Find where the given text appears and provide that cell's center as [X, Y] coordinate. 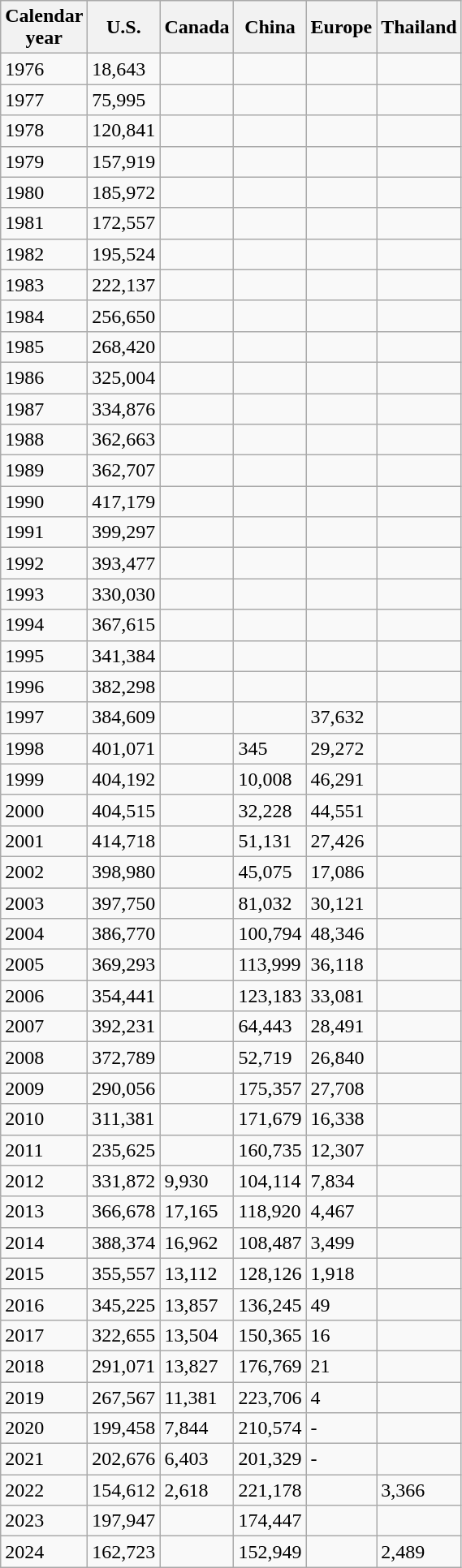
16 [341, 1335]
201,329 [270, 1459]
176,769 [270, 1366]
81,032 [270, 903]
2004 [44, 934]
4,467 [341, 1212]
1979 [44, 162]
366,678 [123, 1212]
27,708 [341, 1088]
325,004 [123, 377]
157,919 [123, 162]
414,718 [123, 841]
51,131 [270, 841]
16,962 [196, 1243]
3,366 [419, 1490]
404,515 [123, 810]
28,491 [341, 1027]
334,876 [123, 408]
2017 [44, 1335]
1976 [44, 69]
2023 [44, 1521]
384,609 [123, 717]
2020 [44, 1428]
210,574 [270, 1428]
104,114 [270, 1181]
21 [341, 1366]
398,980 [123, 872]
136,245 [270, 1304]
1983 [44, 285]
U.S. [123, 28]
367,615 [123, 625]
2011 [44, 1150]
1982 [44, 254]
2022 [44, 1490]
392,231 [123, 1027]
267,567 [123, 1397]
2008 [44, 1058]
268,420 [123, 347]
1,918 [341, 1273]
1986 [44, 377]
36,118 [341, 965]
331,872 [123, 1181]
2012 [44, 1181]
37,632 [341, 717]
2021 [44, 1459]
1992 [44, 563]
17,165 [196, 1212]
1984 [44, 316]
2015 [44, 1273]
1989 [44, 471]
397,750 [123, 903]
9,930 [196, 1181]
401,071 [123, 748]
48,346 [341, 934]
1987 [44, 408]
171,679 [270, 1119]
30,121 [341, 903]
322,655 [123, 1335]
29,272 [341, 748]
26,840 [341, 1058]
13,827 [196, 1366]
Thailand [419, 28]
2001 [44, 841]
2019 [44, 1397]
18,643 [123, 69]
2013 [44, 1212]
Canada [196, 28]
118,920 [270, 1212]
11,381 [196, 1397]
1990 [44, 502]
46,291 [341, 779]
393,477 [123, 563]
1977 [44, 100]
175,357 [270, 1088]
2016 [44, 1304]
7,844 [196, 1428]
13,112 [196, 1273]
330,030 [123, 594]
1985 [44, 347]
2003 [44, 903]
372,789 [123, 1058]
7,834 [341, 1181]
195,524 [123, 254]
27,426 [341, 841]
221,178 [270, 1490]
174,447 [270, 1521]
13,857 [196, 1304]
354,441 [123, 996]
2014 [44, 1243]
123,183 [270, 996]
113,999 [270, 965]
2006 [44, 996]
45,075 [270, 872]
3,499 [341, 1243]
100,794 [270, 934]
75,995 [123, 100]
64,443 [270, 1027]
222,137 [123, 285]
355,557 [123, 1273]
152,949 [270, 1552]
52,719 [270, 1058]
362,707 [123, 471]
1997 [44, 717]
120,841 [123, 131]
2024 [44, 1552]
417,179 [123, 502]
4 [341, 1397]
185,972 [123, 192]
256,650 [123, 316]
1994 [44, 625]
223,706 [270, 1397]
202,676 [123, 1459]
362,663 [123, 440]
6,403 [196, 1459]
1991 [44, 532]
1978 [44, 131]
2007 [44, 1027]
341,384 [123, 656]
291,071 [123, 1366]
2,489 [419, 1552]
197,947 [123, 1521]
404,192 [123, 779]
162,723 [123, 1552]
China [270, 28]
345 [270, 748]
290,056 [123, 1088]
108,487 [270, 1243]
13,504 [196, 1335]
Europe [341, 28]
1998 [44, 748]
345,225 [123, 1304]
44,551 [341, 810]
1988 [44, 440]
17,086 [341, 872]
160,735 [270, 1150]
2002 [44, 872]
2018 [44, 1366]
1980 [44, 192]
12,307 [341, 1150]
32,228 [270, 810]
10,008 [270, 779]
199,458 [123, 1428]
311,381 [123, 1119]
386,770 [123, 934]
382,298 [123, 687]
150,365 [270, 1335]
172,557 [123, 223]
369,293 [123, 965]
1993 [44, 594]
2010 [44, 1119]
2005 [44, 965]
1999 [44, 779]
128,126 [270, 1273]
1996 [44, 687]
399,297 [123, 532]
388,374 [123, 1243]
2009 [44, 1088]
1981 [44, 223]
2,618 [196, 1490]
235,625 [123, 1150]
16,338 [341, 1119]
Calendaryear [44, 28]
1995 [44, 656]
2000 [44, 810]
154,612 [123, 1490]
49 [341, 1304]
33,081 [341, 996]
